From the cell containing the given text, extract its center point as [x, y] coordinate. 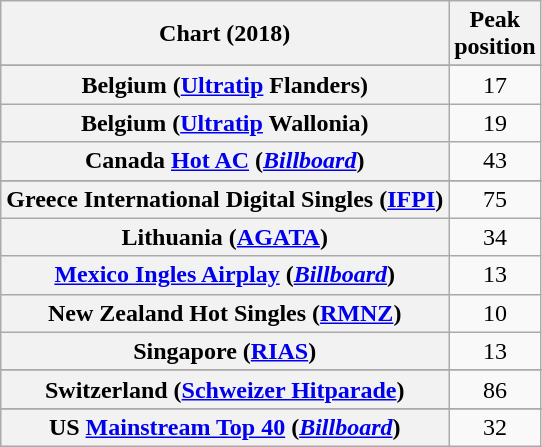
17 [495, 85]
Singapore (RIAS) [225, 351]
75 [495, 199]
Greece International Digital Singles (IFPI) [225, 199]
Chart (2018) [225, 34]
43 [495, 161]
10 [495, 313]
86 [495, 389]
32 [495, 427]
Belgium (Ultratip Flanders) [225, 85]
Peak position [495, 34]
Lithuania (AGATA) [225, 237]
Switzerland (Schweizer Hitparade) [225, 389]
New Zealand Hot Singles (RMNZ) [225, 313]
US Mainstream Top 40 (Billboard) [225, 427]
Canada Hot AC (Billboard) [225, 161]
34 [495, 237]
Belgium (Ultratip Wallonia) [225, 123]
Mexico Ingles Airplay (Billboard) [225, 275]
19 [495, 123]
